Output the [x, y] coordinate of the center of the cell containing the given text.  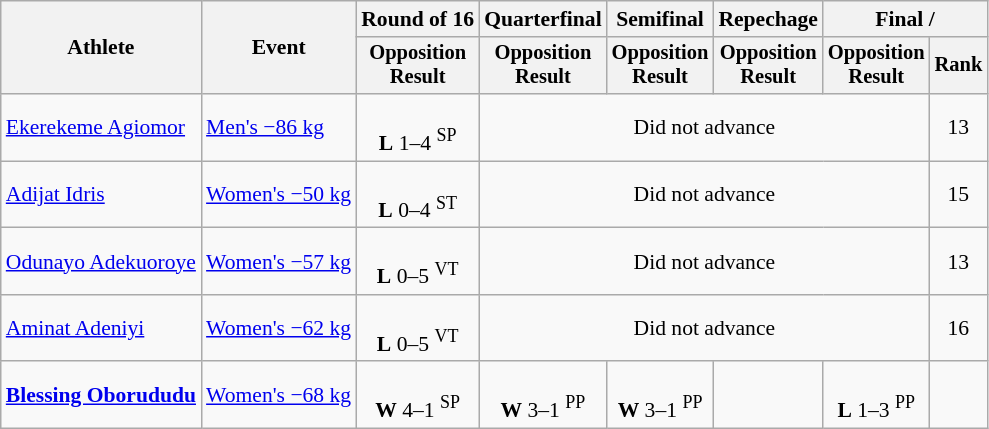
Odunayo Adekuoroye [101, 262]
Final / [905, 19]
15 [959, 194]
Quarterfinal [543, 19]
Round of 16 [418, 19]
Women's −68 kg [278, 396]
Athlete [101, 48]
Repechage [768, 19]
16 [959, 328]
Rank [959, 66]
Event [278, 48]
Men's −86 kg [278, 128]
L 0–4 ST [418, 194]
Adijat Idris [101, 194]
W 4–1 SP [418, 396]
Women's −50 kg [278, 194]
L 1–4 SP [418, 128]
Ekerekeme Agiomor [101, 128]
Semifinal [660, 19]
Women's −57 kg [278, 262]
L 1–3 PP [876, 396]
Blessing Oborududu [101, 396]
Aminat Adeniyi [101, 328]
Women's −62 kg [278, 328]
